Capture the cell that displays the provided text and extract its (x, y) central coordinate. 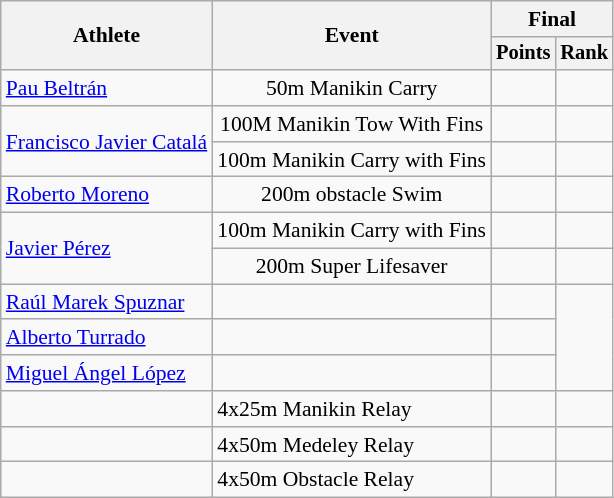
4x50m Medeley Relay (352, 445)
Javier Pérez (107, 248)
Alberto Turrado (107, 338)
Miguel Ángel López (107, 373)
Points (523, 54)
Raúl Marek Spuznar (107, 302)
Athlete (107, 36)
100M Manikin Tow With Fins (352, 124)
200m obstacle Swim (352, 195)
Roberto Moreno (107, 195)
Pau Beltrán (107, 88)
4x25m Manikin Relay (352, 409)
Event (352, 36)
Francisco Javier Catalá (107, 142)
Final (552, 19)
200m Super Lifesaver (352, 267)
4x50m Obstacle Relay (352, 480)
50m Manikin Carry (352, 88)
Rank (584, 54)
